Output the [x, y] coordinate of the center of the cell containing the given text.  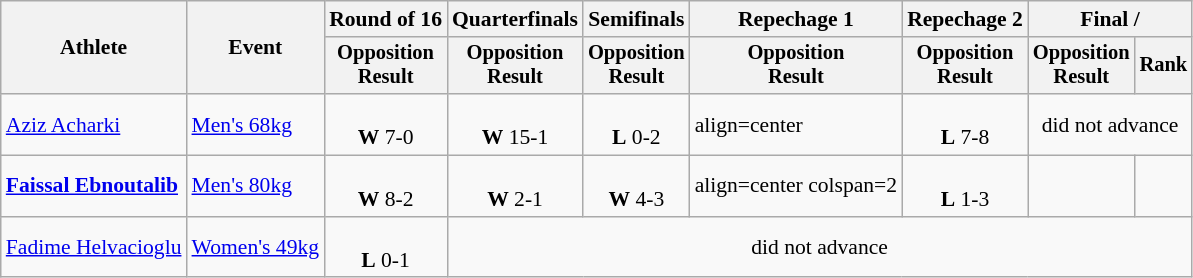
L 0-2 [636, 124]
Repechage 1 [796, 19]
W 15-1 [515, 124]
Men's 80kg [256, 186]
align=center [796, 124]
W 2-1 [515, 186]
W 7-0 [386, 124]
Final / [1110, 19]
W 8-2 [386, 186]
align=center colspan=2 [796, 186]
Men's 68kg [256, 124]
L 0-1 [386, 248]
Event [256, 48]
Repechage 2 [965, 19]
Athlete [94, 48]
L 7-8 [965, 124]
Faissal Ebnoutalib [94, 186]
Fadime Helvacioglu [94, 248]
Semifinals [636, 19]
Rank [1164, 66]
Aziz Acharki [94, 124]
W 4-3 [636, 186]
Women's 49kg [256, 248]
L 1-3 [965, 186]
Quarterfinals [515, 19]
Round of 16 [386, 19]
